Find where the given text appears and provide that cell's center as [x, y] coordinate. 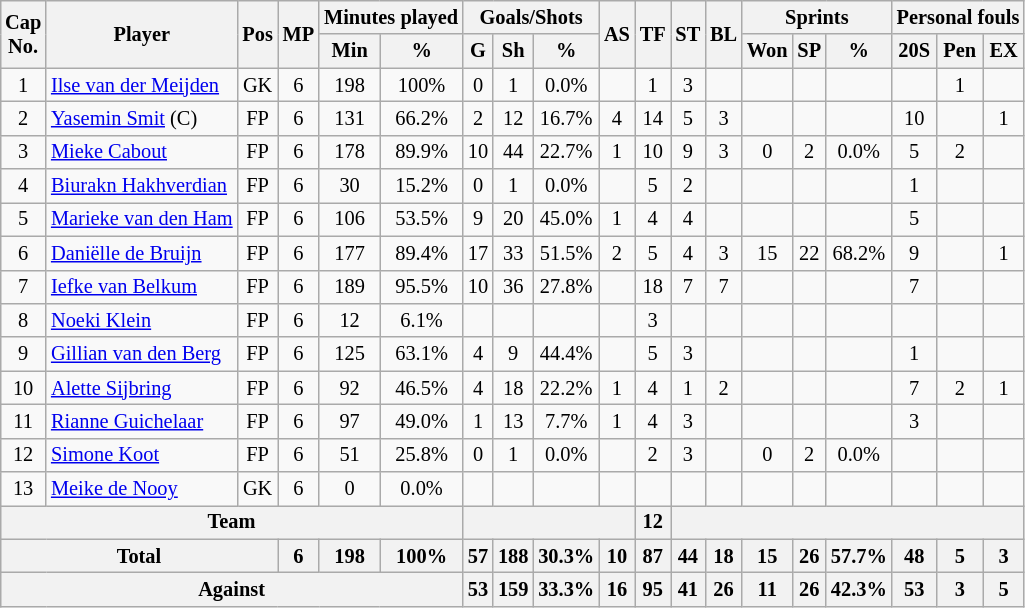
189 [350, 287]
106 [350, 219]
6.1% [422, 320]
Total [139, 556]
22.2% [566, 388]
Simone Koot [142, 455]
57 [478, 556]
22.7% [566, 152]
Daniëlle de Bruijn [142, 253]
95 [653, 589]
MP [298, 34]
17 [478, 253]
48 [914, 556]
30.3% [566, 556]
Won [767, 51]
Noeki Klein [142, 320]
41 [688, 589]
Goals/Shots [531, 17]
68.2% [859, 253]
Yasemin Smit (C) [142, 118]
125 [350, 354]
95.5% [422, 287]
TF [653, 34]
Against [232, 589]
Sprints [817, 17]
Meike de Nooy [142, 489]
63.1% [422, 354]
92 [350, 388]
16 [617, 589]
Gillian van den Berg [142, 354]
Mieke Cabout [142, 152]
Personal fouls [958, 17]
89.4% [422, 253]
97 [350, 421]
Alette Sijbring [142, 388]
8 [23, 320]
42.3% [859, 589]
22 [808, 253]
44.4% [566, 354]
Sh [513, 51]
Minutes played [391, 17]
89.9% [422, 152]
EX [1004, 51]
16.7% [566, 118]
Pos [257, 34]
14 [653, 118]
178 [350, 152]
36 [513, 287]
CapNo. [23, 34]
53.5% [422, 219]
57.7% [859, 556]
15.2% [422, 186]
ST [688, 34]
G [478, 51]
BL [724, 34]
45.0% [566, 219]
27.8% [566, 287]
33.3% [566, 589]
20S [914, 51]
66.2% [422, 118]
Marieke van den Ham [142, 219]
Pen [960, 51]
Player [142, 34]
51.5% [566, 253]
188 [513, 556]
20 [513, 219]
46.5% [422, 388]
49.0% [422, 421]
Min [350, 51]
51 [350, 455]
SP [808, 51]
177 [350, 253]
Team [232, 522]
131 [350, 118]
AS [617, 34]
Iefke van Belkum [142, 287]
Biurakn Hakhverdian [142, 186]
25.8% [422, 455]
7.7% [566, 421]
33 [513, 253]
87 [653, 556]
Rianne Guichelaar [142, 421]
Ilse van der Meijden [142, 85]
30 [350, 186]
159 [513, 589]
